From the cell containing the given text, extract its center point as [x, y] coordinate. 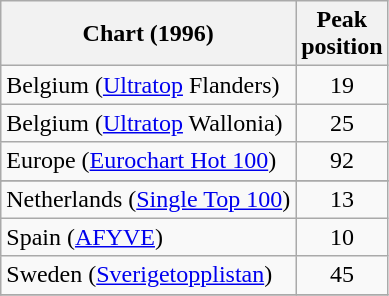
45 [342, 275]
25 [342, 123]
Peakposition [342, 34]
19 [342, 85]
92 [342, 161]
Europe (Eurochart Hot 100) [148, 161]
Belgium (Ultratop Flanders) [148, 85]
Netherlands (Single Top 100) [148, 199]
13 [342, 199]
Chart (1996) [148, 34]
Spain (AFYVE) [148, 237]
Sweden (Sverigetopplistan) [148, 275]
10 [342, 237]
Belgium (Ultratop Wallonia) [148, 123]
